Provide the [x, y] coordinate of the cell's center where the given text is located.  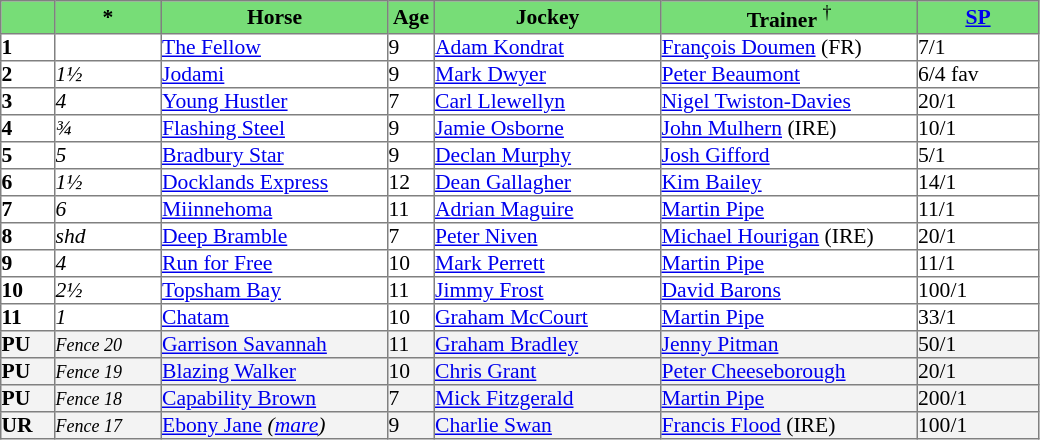
Declan Murphy [547, 154]
Mark Perrett [547, 262]
Charlie Swan [547, 424]
Graham Bradley [547, 344]
Adam Kondrat [547, 46]
Francis Flood (IRE) [789, 424]
7/1 [978, 46]
Young Hustler [274, 100]
Garrison Savannah [274, 344]
Dean Gallagher [547, 182]
Chris Grant [547, 370]
Kim Bailey [789, 182]
Chatam [274, 316]
Peter Beaumont [789, 74]
Peter Niven [547, 236]
Jimmy Frost [547, 290]
Bradbury Star [274, 154]
Miinnehoma [274, 208]
2 [28, 74]
Ebony Jane (mare) [274, 424]
The Fellow [274, 46]
Michael Hourigan (IRE) [789, 236]
Fence 19 [108, 370]
14/1 [978, 182]
* [108, 18]
¾ [108, 128]
Jockey [547, 18]
Jamie Osborne [547, 128]
Topsham Bay [274, 290]
33/1 [978, 316]
UR [28, 424]
Nigel Twiston-Davies [789, 100]
Flashing Steel [274, 128]
Fence 20 [108, 344]
3 [28, 100]
Deep Bramble [274, 236]
François Doumen (FR) [789, 46]
Age [411, 18]
Fence 17 [108, 424]
2½ [108, 290]
Docklands Express [274, 182]
Josh Gifford [789, 154]
10/1 [978, 128]
12 [411, 182]
Jenny Pitman [789, 344]
8 [28, 236]
200/1 [978, 398]
Horse [274, 18]
Run for Free [274, 262]
Trainer † [789, 18]
Mark Dwyer [547, 74]
Fence 18 [108, 398]
Adrian Maguire [547, 208]
John Mulhern (IRE) [789, 128]
SP [978, 18]
Carl Llewellyn [547, 100]
Peter Cheeseborough [789, 370]
50/1 [978, 344]
shd [108, 236]
Blazing Walker [274, 370]
Graham McCourt [547, 316]
Mick Fitzgerald [547, 398]
Capability Brown [274, 398]
David Barons [789, 290]
Jodami [274, 74]
6/4 fav [978, 74]
5/1 [978, 154]
